Detect which cell encompasses the target text, then output its [x, y] center coordinate. 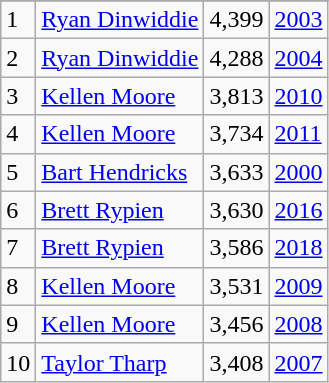
9 [18, 324]
2010 [298, 96]
4,399 [236, 20]
3,734 [236, 134]
7 [18, 248]
2018 [298, 248]
Taylor Tharp [120, 362]
4 [18, 134]
2000 [298, 172]
3,630 [236, 210]
3,813 [236, 96]
2008 [298, 324]
2007 [298, 362]
10 [18, 362]
1 [18, 20]
Bart Hendricks [120, 172]
4,288 [236, 58]
2003 [298, 20]
2 [18, 58]
3,531 [236, 286]
6 [18, 210]
3,456 [236, 324]
5 [18, 172]
8 [18, 286]
3,633 [236, 172]
3,408 [236, 362]
2004 [298, 58]
3 [18, 96]
2016 [298, 210]
3,586 [236, 248]
2009 [298, 286]
2011 [298, 134]
